Return (x, y) of the center of cell containing provided text 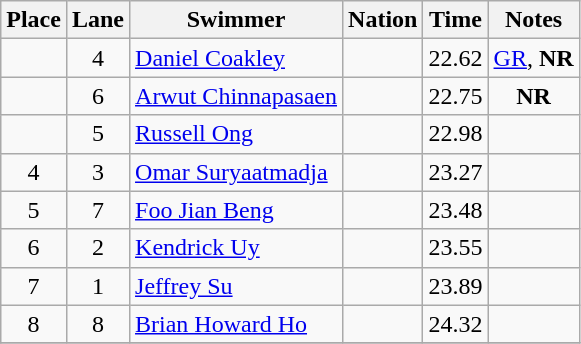
Daniel Coakley (236, 58)
23.89 (456, 286)
Lane (98, 20)
22.75 (456, 96)
22.62 (456, 58)
1 (98, 286)
Foo Jian Beng (236, 210)
Arwut Chinnapasaen (236, 96)
2 (98, 248)
Place (34, 20)
23.48 (456, 210)
Nation (383, 20)
Omar Suryaatmadja (236, 172)
22.98 (456, 134)
GR, NR (534, 58)
23.27 (456, 172)
23.55 (456, 248)
3 (98, 172)
Kendrick Uy (236, 248)
Russell Ong (236, 134)
Brian Howard Ho (236, 324)
NR (534, 96)
Notes (534, 20)
24.32 (456, 324)
Jeffrey Su (236, 286)
Time (456, 20)
Swimmer (236, 20)
